Return (x, y) of the center of cell containing provided text 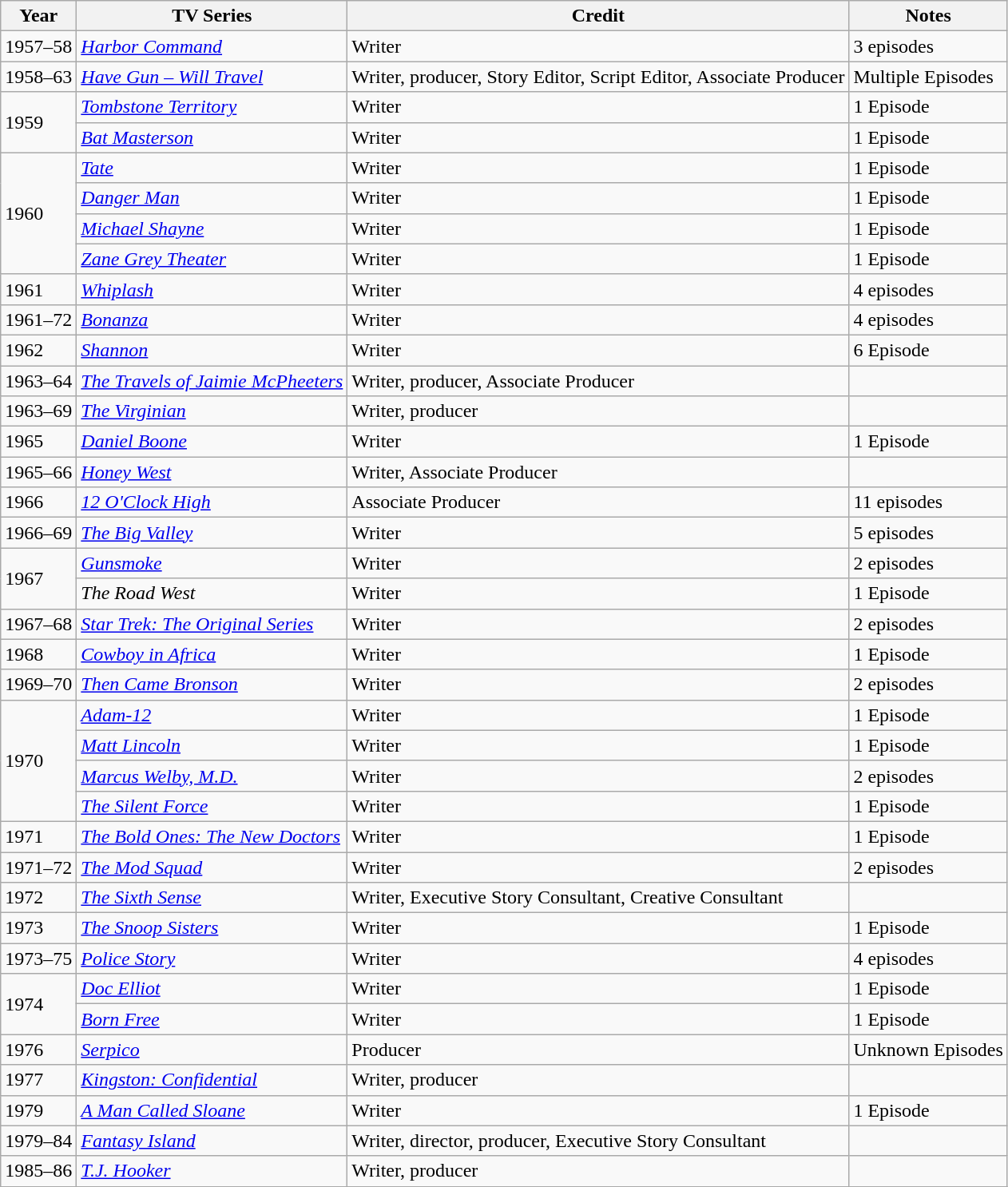
Shannon (212, 350)
Harbor Command (212, 46)
1979–84 (38, 1141)
1957–58 (38, 46)
Then Came Bronson (212, 685)
Writer, Executive Story Consultant, Creative Consultant (598, 898)
Writer, producer, Story Editor, Script Editor, Associate Producer (598, 77)
Bat Masterson (212, 137)
Credit (598, 16)
1967–68 (38, 624)
6 Episode (928, 350)
Marcus Welby, M.D. (212, 776)
Gunsmoke (212, 563)
Have Gun – Will Travel (212, 77)
Writer, director, producer, Executive Story Consultant (598, 1141)
Doc Elliot (212, 989)
1966 (38, 502)
The Mod Squad (212, 867)
1965 (38, 442)
1961–72 (38, 320)
Associate Producer (598, 502)
A Man Called Sloane (212, 1110)
Honey West (212, 472)
Cowboy in Africa (212, 654)
The Silent Force (212, 806)
1969–70 (38, 685)
Zane Grey Theater (212, 259)
Kingston: Confidential (212, 1080)
Adam-12 (212, 715)
Writer, producer, Associate Producer (598, 381)
1985–86 (38, 1171)
11 episodes (928, 502)
1966–69 (38, 533)
Fantasy Island (212, 1141)
Serpico (212, 1050)
1973 (38, 928)
The Sixth Sense (212, 898)
The Snoop Sisters (212, 928)
1960 (38, 213)
3 episodes (928, 46)
1967 (38, 578)
Year (38, 16)
Bonanza (212, 320)
1959 (38, 122)
1970 (38, 760)
1972 (38, 898)
Tate (212, 168)
1971 (38, 836)
1979 (38, 1110)
The Road West (212, 593)
Unknown Episodes (928, 1050)
The Big Valley (212, 533)
Matt Lincoln (212, 745)
Producer (598, 1050)
1971–72 (38, 867)
1963–64 (38, 381)
Michael Shayne (212, 228)
1965–66 (38, 472)
TV Series (212, 16)
Daniel Boone (212, 442)
Police Story (212, 959)
The Bold Ones: The New Doctors (212, 836)
T.J. Hooker (212, 1171)
12 O'Clock High (212, 502)
1963–69 (38, 411)
Tombstone Territory (212, 107)
The Virginian (212, 411)
Notes (928, 16)
Multiple Episodes (928, 77)
1973–75 (38, 959)
1976 (38, 1050)
Born Free (212, 1019)
5 episodes (928, 533)
1958–63 (38, 77)
1974 (38, 1004)
1977 (38, 1080)
1961 (38, 289)
1968 (38, 654)
1962 (38, 350)
Whiplash (212, 289)
Writer, Associate Producer (598, 472)
The Travels of Jaimie McPheeters (212, 381)
Star Trek: The Original Series (212, 624)
Danger Man (212, 198)
